Locate the cell with the specified text and output its [X, Y] center coordinate. 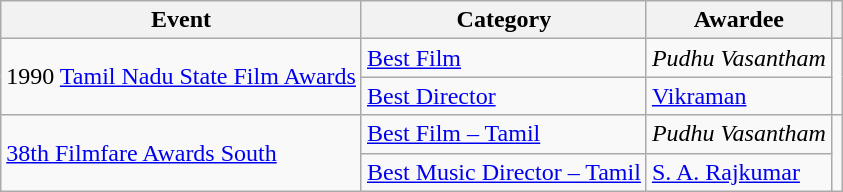
S. A. Rajkumar [738, 172]
Best Director [504, 96]
Category [504, 20]
1990 Tamil Nadu State Film Awards [182, 77]
Best Music Director – Tamil [504, 172]
Best Film [504, 58]
Event [182, 20]
Awardee [738, 20]
Best Film – Tamil [504, 134]
Vikraman [738, 96]
38th Filmfare Awards South [182, 153]
